Return [X, Y] of the center of cell containing provided text 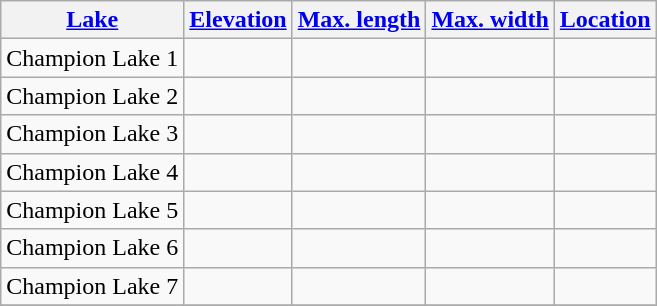
Champion Lake 1 [92, 58]
Elevation [238, 20]
Champion Lake 7 [92, 286]
Champion Lake 6 [92, 248]
Lake [92, 20]
Champion Lake 4 [92, 172]
Location [605, 20]
Max. length [359, 20]
Champion Lake 5 [92, 210]
Champion Lake 3 [92, 134]
Champion Lake 2 [92, 96]
Max. width [490, 20]
